Pinpoint the cell where the given text exists, returning its [x, y] midpoint coordinate. 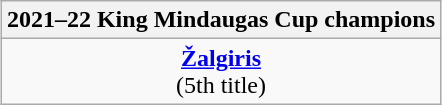
2021–22 King Mindaugas Cup champions [220, 20]
Žalgiris(5th title) [220, 72]
